Determine the (X, Y) coordinate at the center of the cell enclosing the given text.  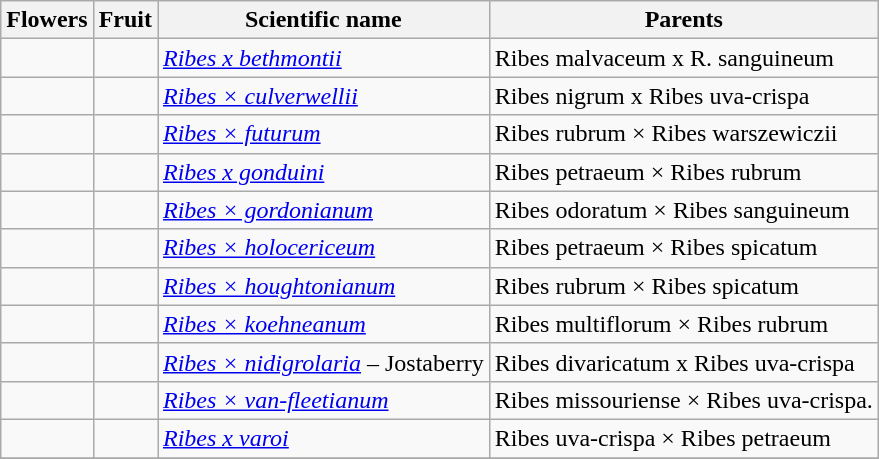
Ribes × futurum (324, 134)
Scientific name (324, 20)
Ribes multiflorum × Ribes rubrum (684, 324)
Ribes × nidigrolaria – Jostaberry (324, 362)
Ribes × culverwellii (324, 96)
Ribes × houghtonianum (324, 286)
Ribes rubrum × Ribes spicatum (684, 286)
Fruit (125, 20)
Ribes rubrum × Ribes warszewiczii (684, 134)
Ribes uva-crispa × Ribes petraeum (684, 438)
Ribes nigrum x Ribes uva-crispa (684, 96)
Ribes × holocericeum (324, 248)
Ribes divaricatum x Ribes uva-crispa (684, 362)
Ribes × van-fleetianum (324, 400)
Ribes petraeum × Ribes rubrum (684, 172)
Ribes × gordonianum (324, 210)
Ribes petraeum × Ribes spicatum (684, 248)
Ribes x bethmontii (324, 58)
Ribes odoratum × Ribes sanguineum (684, 210)
Ribes × koehneanum (324, 324)
Parents (684, 20)
Ribes x gonduini (324, 172)
Ribes malvaceum x R. sanguineum (684, 58)
Flowers (47, 20)
Ribes missouriense × Ribes uva-crispa. (684, 400)
Ribes x varoi (324, 438)
